Extract the (x, y) coordinate from the center of the cell holding the provided text.  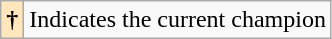
Indicates the current champion (178, 20)
† (12, 20)
